Find where the given text appears and provide that cell's center as (X, Y) coordinate. 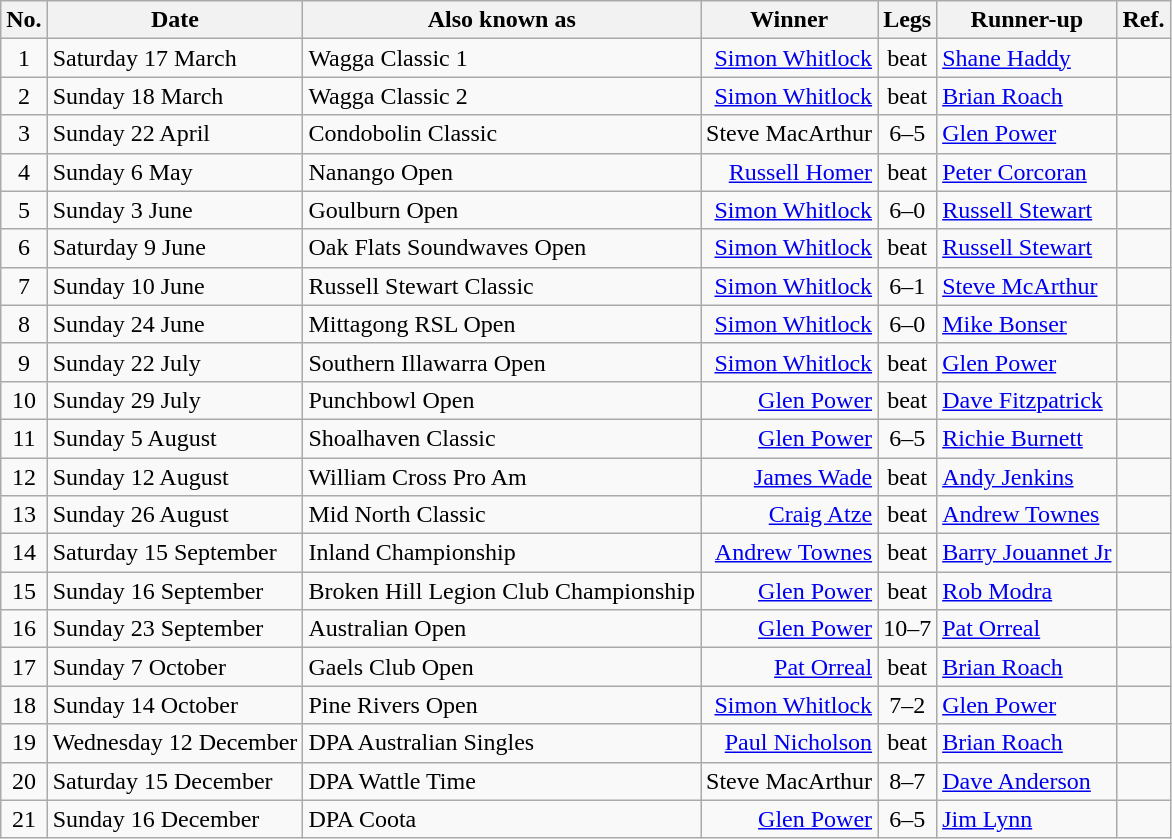
Jim Lynn (1027, 819)
Sunday 23 September (175, 629)
6 (24, 248)
Runner-up (1027, 20)
Russell Homer (790, 172)
DPA Wattle Time (502, 781)
Australian Open (502, 629)
17 (24, 667)
9 (24, 362)
No. (24, 20)
Pine Rivers Open (502, 705)
Shane Haddy (1027, 58)
DPA Coota (502, 819)
Sunday 22 July (175, 362)
Peter Corcoran (1027, 172)
Sunday 16 September (175, 591)
7–2 (908, 705)
8 (24, 324)
Date (175, 20)
19 (24, 743)
Russell Stewart Classic (502, 286)
Saturday 15 December (175, 781)
15 (24, 591)
Sunday 14 October (175, 705)
Mid North Classic (502, 515)
Wagga Classic 2 (502, 96)
Richie Burnett (1027, 438)
Oak Flats Soundwaves Open (502, 248)
4 (24, 172)
Saturday 17 March (175, 58)
Southern Illawarra Open (502, 362)
Punchbowl Open (502, 400)
13 (24, 515)
Sunday 29 July (175, 400)
Sunday 7 October (175, 667)
Sunday 12 August (175, 477)
Sunday 26 August (175, 515)
Broken Hill Legion Club Championship (502, 591)
Sunday 22 April (175, 134)
11 (24, 438)
Gaels Club Open (502, 667)
William Cross Pro Am (502, 477)
Paul Nicholson (790, 743)
16 (24, 629)
Dave Fitzpatrick (1027, 400)
Andy Jenkins (1027, 477)
James Wade (790, 477)
Craig Atze (790, 515)
3 (24, 134)
Winner (790, 20)
Legs (908, 20)
Sunday 10 June (175, 286)
Sunday 5 August (175, 438)
14 (24, 553)
8–7 (908, 781)
6–1 (908, 286)
Mike Bonser (1027, 324)
Dave Anderson (1027, 781)
12 (24, 477)
Inland Championship (502, 553)
Wednesday 12 December (175, 743)
1 (24, 58)
Sunday 6 May (175, 172)
Steve McArthur (1027, 286)
Ref. (1144, 20)
Sunday 3 June (175, 210)
Saturday 15 September (175, 553)
2 (24, 96)
Goulburn Open (502, 210)
20 (24, 781)
Sunday 24 June (175, 324)
Rob Modra (1027, 591)
Sunday 16 December (175, 819)
7 (24, 286)
Mittagong RSL Open (502, 324)
5 (24, 210)
10–7 (908, 629)
Sunday 18 March (175, 96)
Nanango Open (502, 172)
DPA Australian Singles (502, 743)
Also known as (502, 20)
Barry Jouannet Jr (1027, 553)
18 (24, 705)
21 (24, 819)
Saturday 9 June (175, 248)
Shoalhaven Classic (502, 438)
10 (24, 400)
Wagga Classic 1 (502, 58)
Condobolin Classic (502, 134)
